Find where the given text appears and provide that cell's center as (X, Y) coordinate. 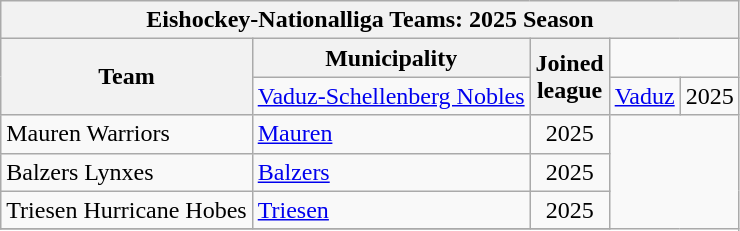
Vaduz (644, 96)
Balzers (391, 172)
Municipality (391, 58)
Vaduz-Schellenberg Nobles (391, 96)
Triesen Hurricane Hobes (126, 210)
Eishockey-Nationalliga Teams: 2025 Season (370, 20)
Mauren (391, 134)
Mauren Warriors (126, 134)
Triesen (391, 210)
Balzers Lynxes (126, 172)
Joined league (570, 77)
Team (126, 77)
